Identify which cell holds the provided text, then report its [X, Y] central coordinate. 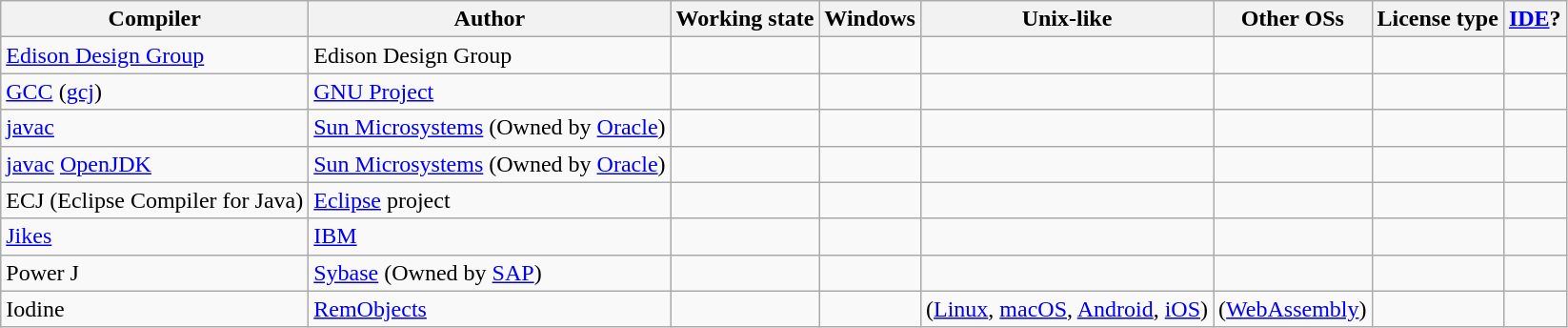
Sybase (Owned by SAP) [490, 273]
javac [154, 128]
Other OSs [1293, 19]
IDE? [1535, 19]
Power J [154, 273]
GNU Project [490, 92]
(Linux, macOS, Android, iOS) [1067, 309]
(WebAssembly) [1293, 309]
javac OpenJDK [154, 164]
GCC (gcj) [154, 92]
Unix-like [1067, 19]
Jikes [154, 236]
Eclipse project [490, 200]
License type [1437, 19]
RemObjects [490, 309]
Windows [871, 19]
ECJ (Eclipse Compiler for Java) [154, 200]
IBM [490, 236]
Author [490, 19]
Compiler [154, 19]
Working state [745, 19]
Iodine [154, 309]
